Capture the cell that displays the provided text and extract its [X, Y] central coordinate. 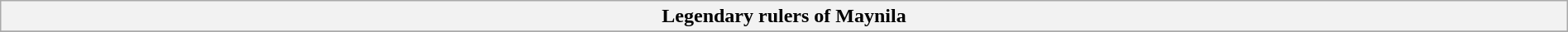
Legendary rulers of Maynila [784, 16]
